Return (X, Y) of the center of cell containing provided text 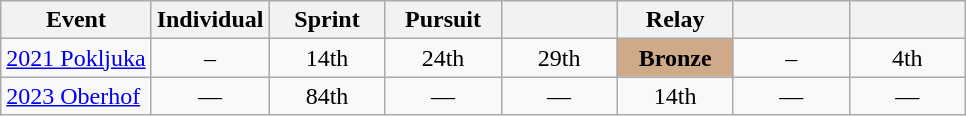
84th (327, 96)
4th (907, 58)
24th (443, 58)
2023 Oberhof (76, 96)
Individual (210, 20)
Sprint (327, 20)
29th (559, 58)
Pursuit (443, 20)
Bronze (675, 58)
Event (76, 20)
2021 Pokljuka (76, 58)
Relay (675, 20)
